Return the [X, Y] coordinate for the center point of the cell that contains the specified text.  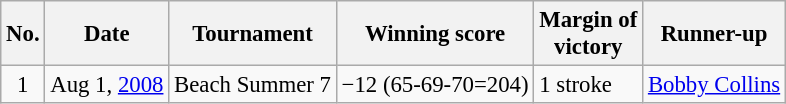
1 stroke [588, 85]
Tournament [253, 34]
−12 (65-69-70=204) [435, 85]
Margin ofvictory [588, 34]
Runner-up [714, 34]
Beach Summer 7 [253, 85]
No. [23, 34]
Date [107, 34]
Winning score [435, 34]
1 [23, 85]
Aug 1, 2008 [107, 85]
Bobby Collins [714, 85]
